Return (X, Y) of the center of cell containing provided text 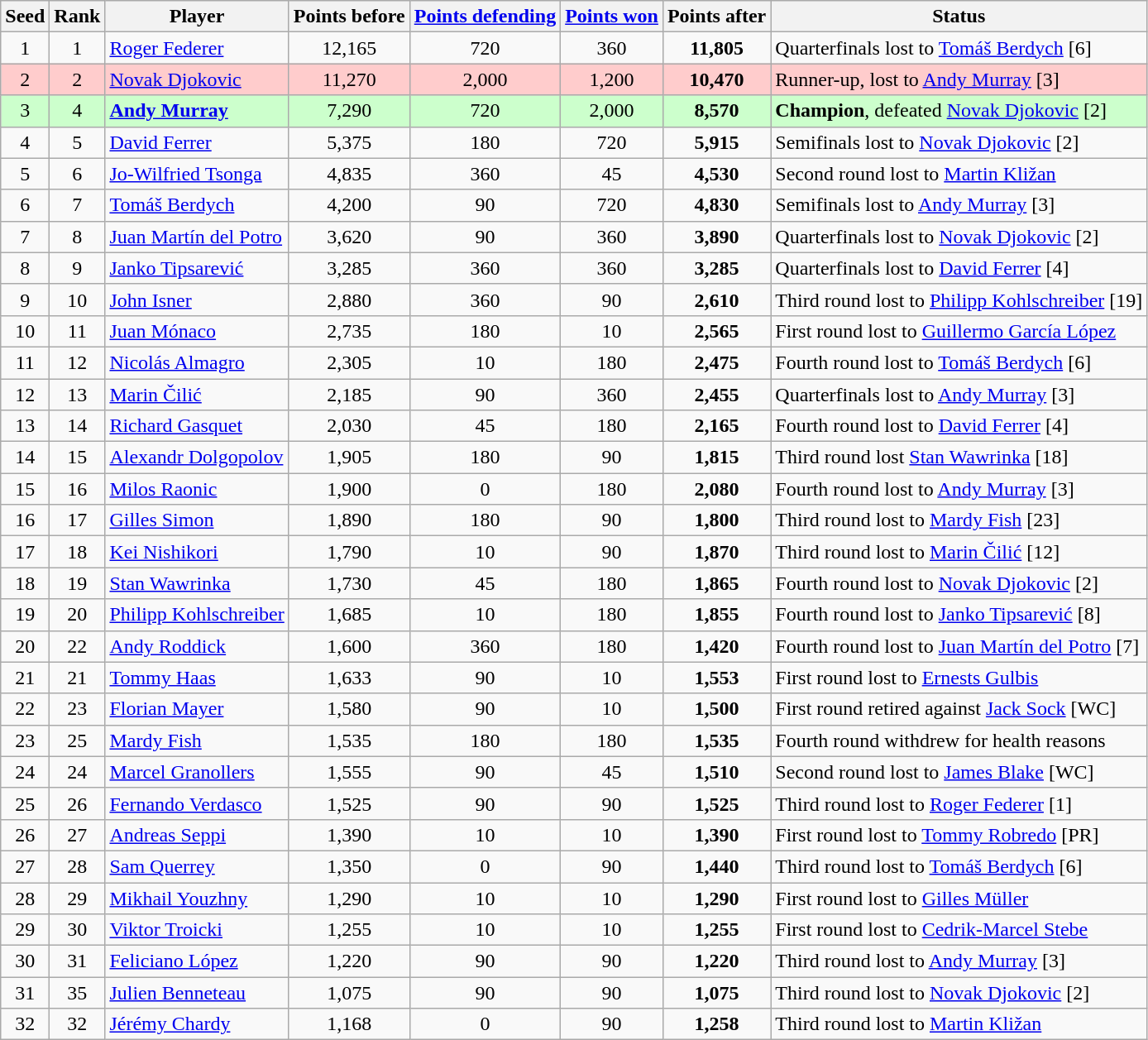
Andreas Seppi (197, 835)
1,258 (716, 1024)
11,270 (349, 79)
1,815 (716, 458)
Third round lost to Tomáš Berdych [6] (959, 866)
Roger Federer (197, 48)
First round lost to Guillermo García López (959, 331)
2,565 (716, 331)
8,570 (716, 111)
Fourth round lost to David Ferrer [4] (959, 426)
4,200 (349, 205)
2,735 (349, 331)
10,470 (716, 79)
Fourth round withdrew for health reasons (959, 740)
Nicolás Almagro (197, 362)
Points before (349, 17)
Quarterfinals lost to Andy Murray [3] (959, 395)
Andy Murray (197, 111)
2,185 (349, 395)
Gilles Simon (197, 520)
Feliciano López (197, 961)
Sam Querrey (197, 866)
Juan Mónaco (197, 331)
1,200 (612, 79)
2,880 (349, 300)
Semifinals lost to Andy Murray [3] (959, 205)
Player (197, 17)
1,510 (716, 772)
Third round lost to Martin Kližan (959, 1024)
1,555 (349, 772)
Janko Tipsarević (197, 268)
First round lost to Tommy Robredo [PR] (959, 835)
1,905 (349, 458)
5,915 (716, 142)
1,870 (716, 552)
Julien Benneteau (197, 993)
Quarterfinals lost to David Ferrer [4] (959, 268)
2,165 (716, 426)
Quarterfinals lost to Novak Djokovic [2] (959, 237)
1,685 (349, 615)
Kei Nishikori (197, 552)
1,500 (716, 709)
1,790 (349, 552)
Points won (612, 17)
1,633 (349, 678)
Third round lost to Marin Čilić [12] (959, 552)
Fourth round lost to Tomáš Berdych [6] (959, 362)
Third round lost Stan Wawrinka [18] (959, 458)
Tomáš Berdych (197, 205)
Mikhail Youzhny (197, 898)
2,080 (716, 489)
Third round lost to Mardy Fish [23] (959, 520)
1,440 (716, 866)
Semifinals lost to Novak Djokovic [2] (959, 142)
1,900 (349, 489)
2,305 (349, 362)
Juan Martín del Potro (197, 237)
7,290 (349, 111)
Viktor Troicki (197, 930)
1,890 (349, 520)
3,890 (716, 237)
2,030 (349, 426)
Second round lost to James Blake [WC] (959, 772)
Florian Mayer (197, 709)
4,835 (349, 174)
Rank (78, 17)
Champion, defeated Novak Djokovic [2] (959, 111)
Stan Wawrinka (197, 583)
1,420 (716, 646)
Fernando Verdasco (197, 803)
1,865 (716, 583)
2,455 (716, 395)
Marin Čilić (197, 395)
Jo-Wilfried Tsonga (197, 174)
Jérémy Chardy (197, 1024)
Third round lost to Roger Federer [1] (959, 803)
Richard Gasquet (197, 426)
1,553 (716, 678)
4,530 (716, 174)
Seed (25, 17)
5,375 (349, 142)
Fourth round lost to Janko Tipsarević [8] (959, 615)
Milos Raonic (197, 489)
Third round lost to Andy Murray [3] (959, 961)
Points defending (485, 17)
2,610 (716, 300)
2,475 (716, 362)
Quarterfinals lost to Tomáš Berdych [6] (959, 48)
Runner-up, lost to Andy Murray [3] (959, 79)
1,730 (349, 583)
12,165 (349, 48)
Alexandr Dolgopolov (197, 458)
3,620 (349, 237)
35 (78, 993)
1,800 (716, 520)
First round lost to Cedrik-Marcel Stebe (959, 930)
Mardy Fish (197, 740)
First round retired against Jack Sock [WC] (959, 709)
Novak Djokovic (197, 79)
Status (959, 17)
Points after (716, 17)
1,600 (349, 646)
Second round lost to Martin Kližan (959, 174)
Tommy Haas (197, 678)
Fourth round lost to Juan Martín del Potro [7] (959, 646)
Fourth round lost to Andy Murray [3] (959, 489)
John Isner (197, 300)
1,168 (349, 1024)
1,580 (349, 709)
1,855 (716, 615)
Third round lost to Philipp Kohlschreiber [19] (959, 300)
Philipp Kohlschreiber (197, 615)
Third round lost to Novak Djokovic [2] (959, 993)
1,350 (349, 866)
Andy Roddick (197, 646)
David Ferrer (197, 142)
Marcel Granollers (197, 772)
First round lost to Gilles Müller (959, 898)
First round lost to Ernests Gulbis (959, 678)
Fourth round lost to Novak Djokovic [2] (959, 583)
3 (25, 111)
11,805 (716, 48)
4,830 (716, 205)
